Output the (x, y) coordinate of the center of the cell containing the given text.  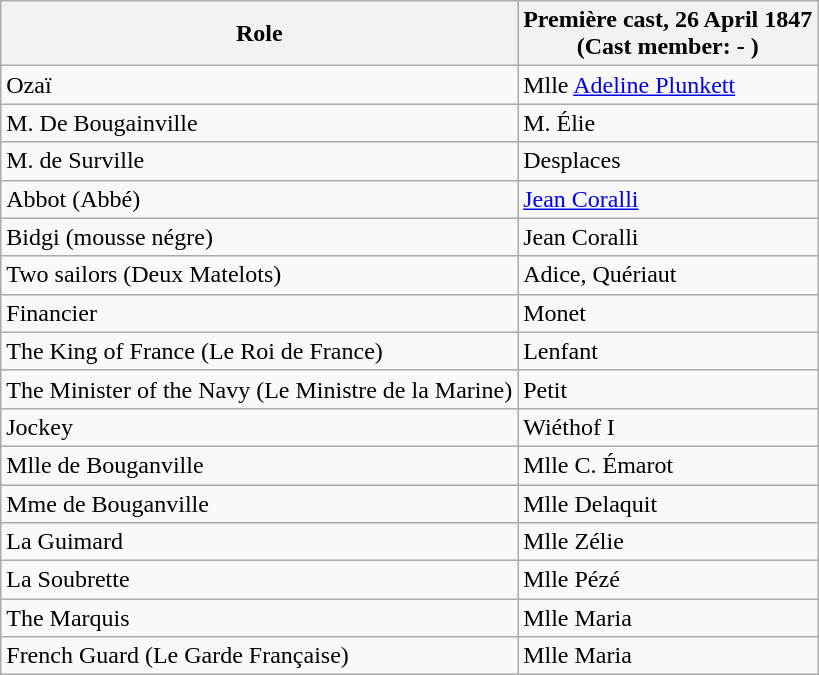
Financier (260, 313)
Mlle Zélie (668, 542)
Monet (668, 313)
Abbot (Abbé) (260, 199)
Première cast, 26 April 1847(Cast member: - ) (668, 34)
Mlle Adeline Plunkett (668, 85)
Adice, Quériaut (668, 275)
Ozaï (260, 85)
M. Élie (668, 123)
Two sailors (Deux Matelots) (260, 275)
The Marquis (260, 618)
Bidgi (mousse négre) (260, 237)
Role (260, 34)
M. de Surville (260, 161)
La Soubrette (260, 580)
M. De Bougainville (260, 123)
Mlle de Bouganville (260, 465)
Wiéthof I (668, 427)
Jockey (260, 427)
Mlle C. Émarot (668, 465)
The Minister of the Navy (Le Ministre de la Marine) (260, 389)
The King of France (Le Roi de France) (260, 351)
Petit (668, 389)
Desplaces (668, 161)
La Guimard (260, 542)
French Guard (Le Garde Française) (260, 656)
Lenfant (668, 351)
Mme de Bouganville (260, 503)
Mlle Delaquit (668, 503)
Mlle Pézé (668, 580)
